Return (x, y) of the center of cell containing provided text 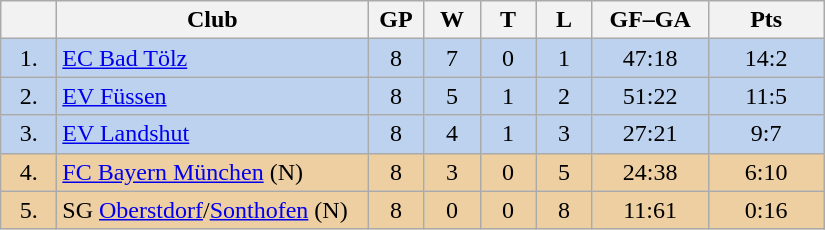
0:16 (766, 210)
L (564, 20)
T (508, 20)
EV Füssen (212, 96)
4. (29, 172)
Pts (766, 20)
6:10 (766, 172)
1. (29, 58)
FC Bayern München (N) (212, 172)
2. (29, 96)
GF–GA (650, 20)
47:18 (650, 58)
5. (29, 210)
EV Landshut (212, 134)
SG Oberstdorf/Sonthofen (N) (212, 210)
51:22 (650, 96)
GP (396, 20)
14:2 (766, 58)
3. (29, 134)
24:38 (650, 172)
9:7 (766, 134)
7 (452, 58)
2 (564, 96)
4 (452, 134)
EC Bad Tölz (212, 58)
11:5 (766, 96)
11:61 (650, 210)
W (452, 20)
Club (212, 20)
27:21 (650, 134)
